Extract the [X, Y] coordinate from the center of the cell holding the provided text.  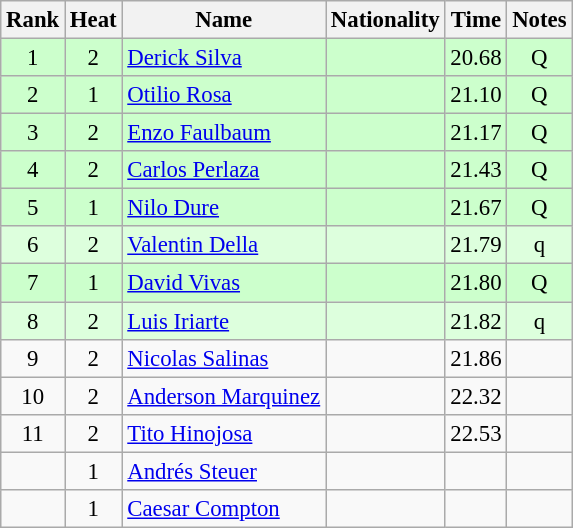
21.10 [476, 95]
21.80 [476, 283]
5 [33, 208]
Nicolas Salinas [224, 358]
Time [476, 20]
Nilo Dure [224, 208]
22.53 [476, 433]
Valentin Della [224, 245]
9 [33, 358]
Derick Silva [224, 58]
Anderson Marquinez [224, 396]
Notes [540, 20]
Caesar Compton [224, 509]
7 [33, 283]
David Vivas [224, 283]
Name [224, 20]
21.43 [476, 170]
8 [33, 321]
21.79 [476, 245]
Tito Hinojosa [224, 433]
Luis Iriarte [224, 321]
Heat [94, 20]
4 [33, 170]
21.67 [476, 208]
Nationality [386, 20]
21.17 [476, 133]
20.68 [476, 58]
Andrés Steuer [224, 471]
21.82 [476, 321]
6 [33, 245]
Enzo Faulbaum [224, 133]
3 [33, 133]
Rank [33, 20]
Carlos Perlaza [224, 170]
11 [33, 433]
10 [33, 396]
21.86 [476, 358]
Otilio Rosa [224, 95]
22.32 [476, 396]
